Output the (X, Y) coordinate of the center of the cell containing the given text.  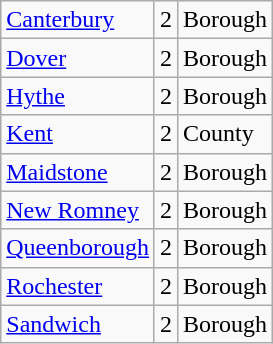
County (226, 134)
Rochester (78, 286)
New Romney (78, 210)
Hythe (78, 96)
Queenborough (78, 248)
Canterbury (78, 20)
Maidstone (78, 172)
Sandwich (78, 324)
Dover (78, 58)
Kent (78, 134)
